Provide the (X, Y) coordinate of the cell's center where the given text is located.  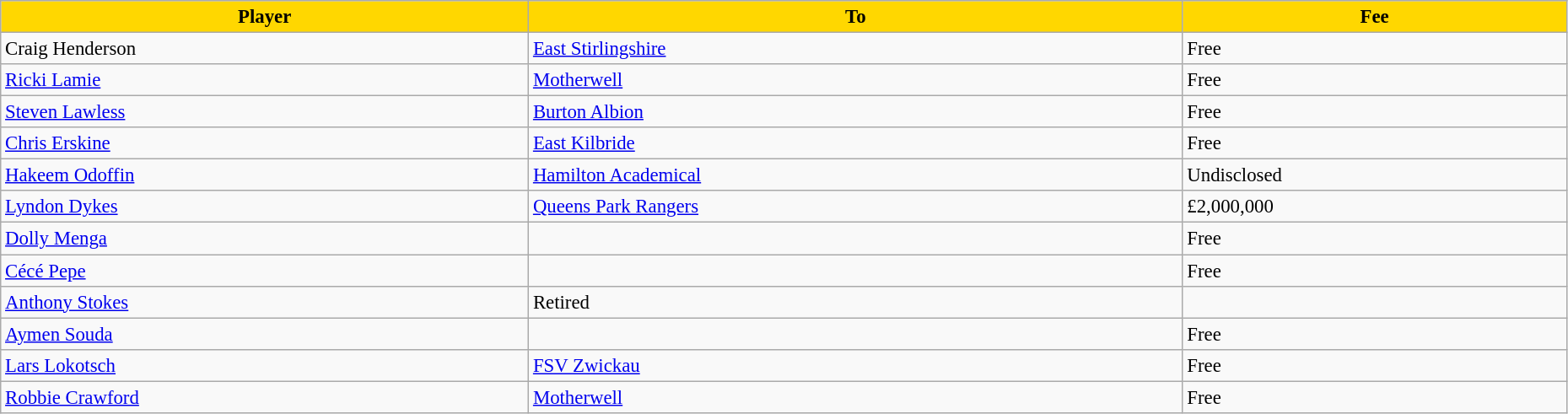
Craig Henderson (265, 49)
Undisclosed (1375, 175)
Burton Albion (855, 112)
Hamilton Academical (855, 175)
Anthony Stokes (265, 302)
Steven Lawless (265, 112)
Aymen Souda (265, 334)
East Stirlingshire (855, 49)
Fee (1375, 17)
FSV Zwickau (855, 365)
Dolly Menga (265, 239)
Queens Park Rangers (855, 207)
Robbie Crawford (265, 397)
Player (265, 17)
To (855, 17)
Retired (855, 302)
Chris Erskine (265, 143)
Hakeem Odoffin (265, 175)
£2,000,000 (1375, 207)
Lyndon Dykes (265, 207)
East Kilbride (855, 143)
Ricki Lamie (265, 80)
Cécé Pepe (265, 271)
Lars Lokotsch (265, 365)
